Pinpoint the cell where the given text exists, returning its [X, Y] midpoint coordinate. 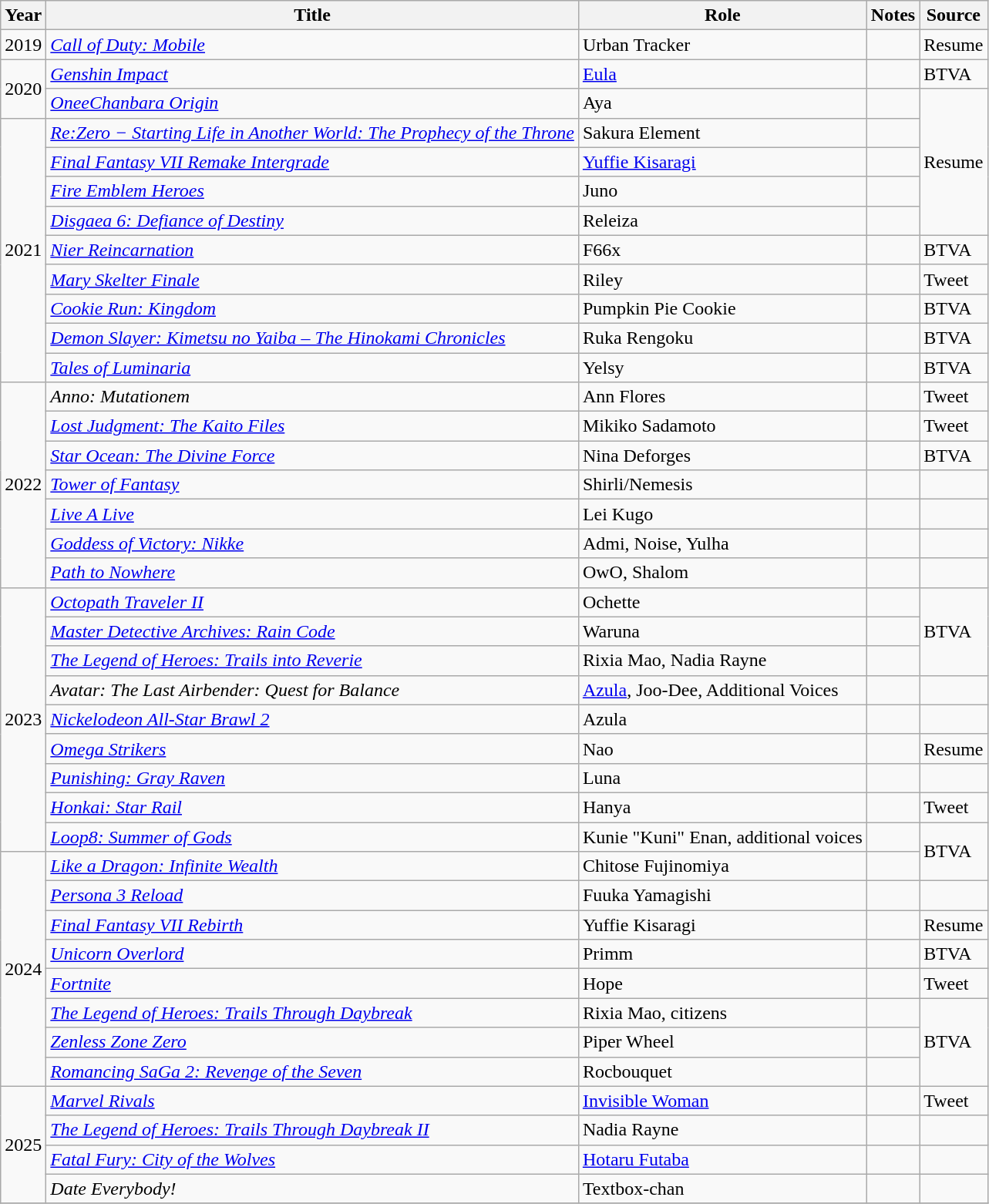
Hotaru Futaba [722, 1159]
Goddess of Victory: Nikke [313, 543]
Mikiko Sadamoto [722, 426]
Waruna [722, 631]
Fuuka Yamagishi [722, 896]
Aya [722, 103]
Path to Nowhere [313, 573]
Call of Duty: Mobile [313, 45]
OneeChanbara Origin [313, 103]
Hope [722, 984]
Admi, Noise, Yulha [722, 543]
Releiza [722, 220]
2024 [23, 969]
Nickelodeon All-Star Brawl 2 [313, 719]
The Legend of Heroes: Trails Through Daybreak II [313, 1130]
Anno: Mutationem [313, 397]
Genshin Impact [313, 74]
Avatar: The Last Airbender: Quest for Balance [313, 690]
Chitose Fujinomiya [722, 866]
OwO, Shalom [722, 573]
Ann Flores [722, 397]
Romancing SaGa 2: Revenge of the Seven [313, 1071]
2021 [23, 250]
Riley [722, 279]
Piper Wheel [722, 1042]
Notes [893, 15]
Primm [722, 954]
Pumpkin Pie Cookie [722, 308]
Role [722, 15]
Cookie Run: Kingdom [313, 308]
Urban Tracker [722, 45]
Zenless Zone Zero [313, 1042]
Date Everybody! [313, 1189]
Juno [722, 191]
Hanya [722, 807]
Nina Deforges [722, 456]
Invisible Woman [722, 1101]
Unicorn Overlord [313, 954]
Textbox-chan [722, 1189]
Lei Kugo [722, 514]
Title [313, 15]
Re:Zero − Starting Life in Another World: The Prophecy of the Throne [313, 133]
Rocbouquet [722, 1071]
Marvel Rivals [313, 1101]
Luna [722, 778]
Source [954, 15]
Azula [722, 719]
Yelsy [722, 368]
Tales of Luminaria [313, 368]
Octopath Traveler II [313, 602]
2023 [23, 720]
2025 [23, 1145]
2020 [23, 89]
Sakura Element [722, 133]
Like a Dragon: Infinite Wealth [313, 866]
Rixia Mao, Nadia Rayne [722, 661]
2019 [23, 45]
Final Fantasy VII Rebirth [313, 925]
Ochette [722, 602]
The Legend of Heroes: Trails into Reverie [313, 661]
Fatal Fury: City of the Wolves [313, 1159]
Loop8: Summer of Gods [313, 836]
Kunie "Kuni" Enan, additional voices [722, 836]
Rixia Mao, citizens [722, 1013]
Nao [722, 748]
Nadia Rayne [722, 1130]
Honkai: Star Rail [313, 807]
Ruka Rengoku [722, 338]
2022 [23, 485]
Mary Skelter Finale [313, 279]
Tower of Fantasy [313, 485]
Live A Live [313, 514]
Shirli/Nemesis [722, 485]
Azula, Joo-Dee, Additional Voices [722, 690]
Star Ocean: The Divine Force [313, 456]
Omega Strikers [313, 748]
Master Detective Archives: Rain Code [313, 631]
Lost Judgment: The Kaito Files [313, 426]
Fortnite [313, 984]
The Legend of Heroes: Trails Through Daybreak [313, 1013]
Persona 3 Reload [313, 896]
Punishing: Gray Raven [313, 778]
Year [23, 15]
Disgaea 6: Defiance of Destiny [313, 220]
F66x [722, 250]
Nier Reincarnation [313, 250]
Eula [722, 74]
Fire Emblem Heroes [313, 191]
Demon Slayer: Kimetsu no Yaiba – The Hinokami Chronicles [313, 338]
Final Fantasy VII Remake Intergrade [313, 162]
